Detect which cell encompasses the target text, then output its [X, Y] center coordinate. 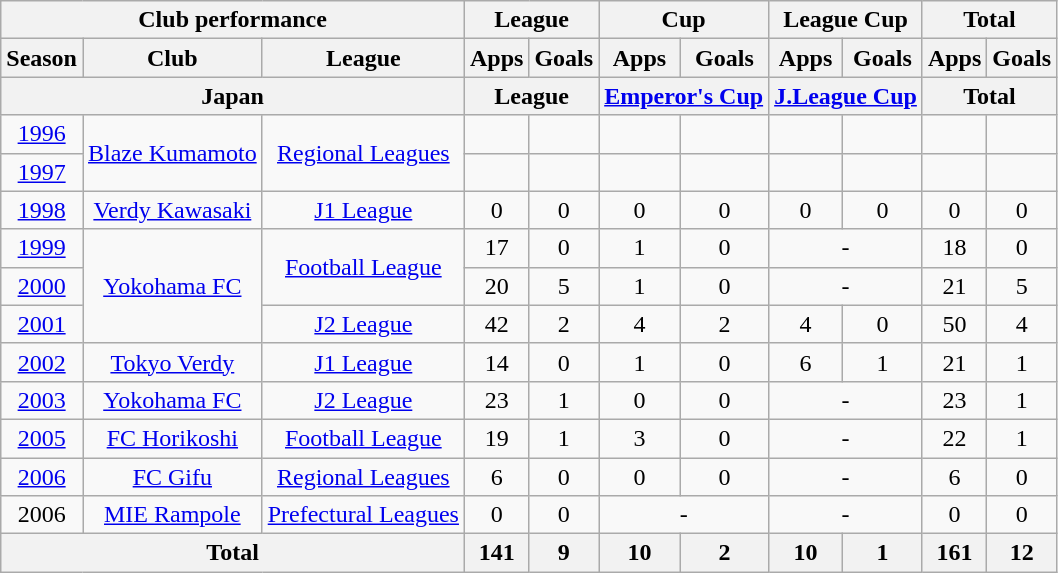
Prefectural Leagues [363, 515]
Club performance [233, 20]
141 [496, 553]
18 [954, 248]
MIE Rampole [172, 515]
2003 [42, 400]
Verdy Kawasaki [172, 210]
2001 [42, 324]
20 [496, 286]
1997 [42, 172]
League Cup [846, 20]
9 [564, 553]
42 [496, 324]
12 [1022, 553]
Cup [684, 20]
Emperor's Cup [684, 96]
Japan [233, 96]
2002 [42, 362]
Blaze Kumamoto [172, 153]
3 [640, 438]
1999 [42, 248]
FC Horikoshi [172, 438]
1998 [42, 210]
Club [172, 58]
19 [496, 438]
2000 [42, 286]
Tokyo Verdy [172, 362]
J.League Cup [846, 96]
50 [954, 324]
161 [954, 553]
22 [954, 438]
Season [42, 58]
FC Gifu [172, 477]
17 [496, 248]
14 [496, 362]
1996 [42, 134]
2005 [42, 438]
